For the text-containing cell, return its midpoint in [x, y] coordinate format. 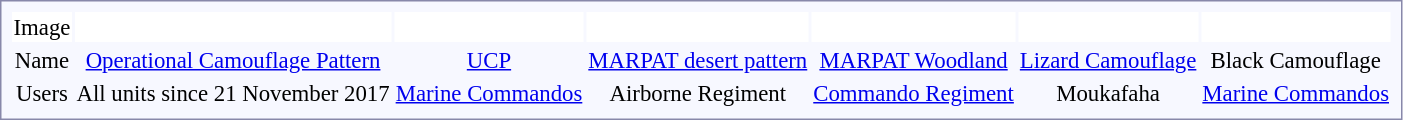
Moukafaha [1108, 93]
Operational Camouflage Pattern [233, 60]
MARPAT Woodland [914, 60]
Commando Regiment [914, 93]
Lizard Camouflage [1108, 60]
Airborne Regiment [698, 93]
MARPAT desert pattern [698, 60]
Black Camouflage [1296, 60]
Image [42, 27]
All units since 21 November 2017 [233, 93]
UCP [489, 60]
Users [42, 93]
Name [42, 60]
